Extract the [X, Y] coordinate from the center of the cell holding the provided text.  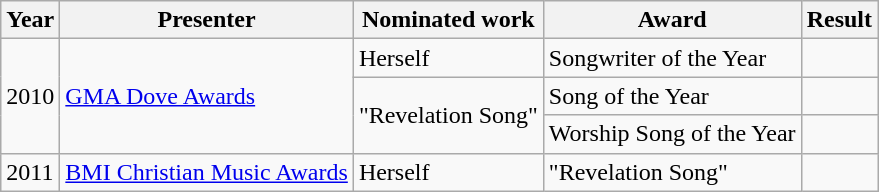
Award [672, 20]
Songwriter of the Year [672, 58]
2010 [30, 96]
GMA Dove Awards [207, 96]
BMI Christian Music Awards [207, 172]
Presenter [207, 20]
Year [30, 20]
Worship Song of the Year [672, 134]
Song of the Year [672, 96]
2011 [30, 172]
Result [839, 20]
Nominated work [448, 20]
